Return the [x, y] coordinate for the center point of the cell that contains the specified text.  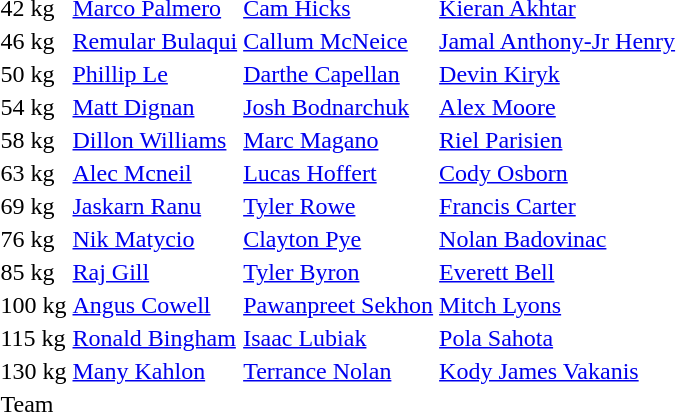
Raj Gill [155, 272]
Tyler Byron [338, 272]
Dillon Williams [155, 140]
Terrance Nolan [338, 371]
Phillip Le [155, 74]
Alec Mcneil [155, 173]
Darthe Capellan [338, 74]
Josh Bodnarchuk [338, 107]
Lucas Hoffert [338, 173]
Jaskarn Ranu [155, 206]
Nik Matycio [155, 239]
Tyler Rowe [338, 206]
Remular Bulaqui [155, 41]
Marc Magano [338, 140]
Clayton Pye [338, 239]
Callum McNeice [338, 41]
Pawanpreet Sekhon [338, 305]
Isaac Lubiak [338, 338]
Ronald Bingham [155, 338]
Angus Cowell [155, 305]
Many Kahlon [155, 371]
Matt Dignan [155, 107]
